Return the [X, Y] coordinate for the center point of the cell that contains the specified text.  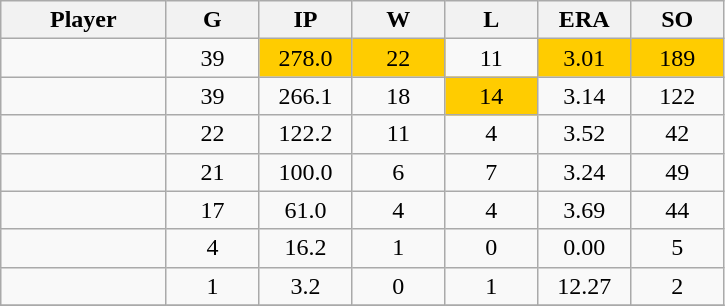
Player [84, 20]
3.69 [584, 210]
7 [492, 172]
44 [678, 210]
3.52 [584, 134]
266.1 [306, 96]
3.24 [584, 172]
5 [678, 248]
3.01 [584, 58]
189 [678, 58]
3.2 [306, 286]
W [398, 20]
SO [678, 20]
17 [212, 210]
ERA [584, 20]
IP [306, 20]
12.27 [584, 286]
122.2 [306, 134]
G [212, 20]
122 [678, 96]
100.0 [306, 172]
16.2 [306, 248]
21 [212, 172]
0.00 [584, 248]
18 [398, 96]
42 [678, 134]
278.0 [306, 58]
L [492, 20]
49 [678, 172]
14 [492, 96]
61.0 [306, 210]
6 [398, 172]
3.14 [584, 96]
2 [678, 286]
